Capture the cell that displays the provided text and extract its [x, y] central coordinate. 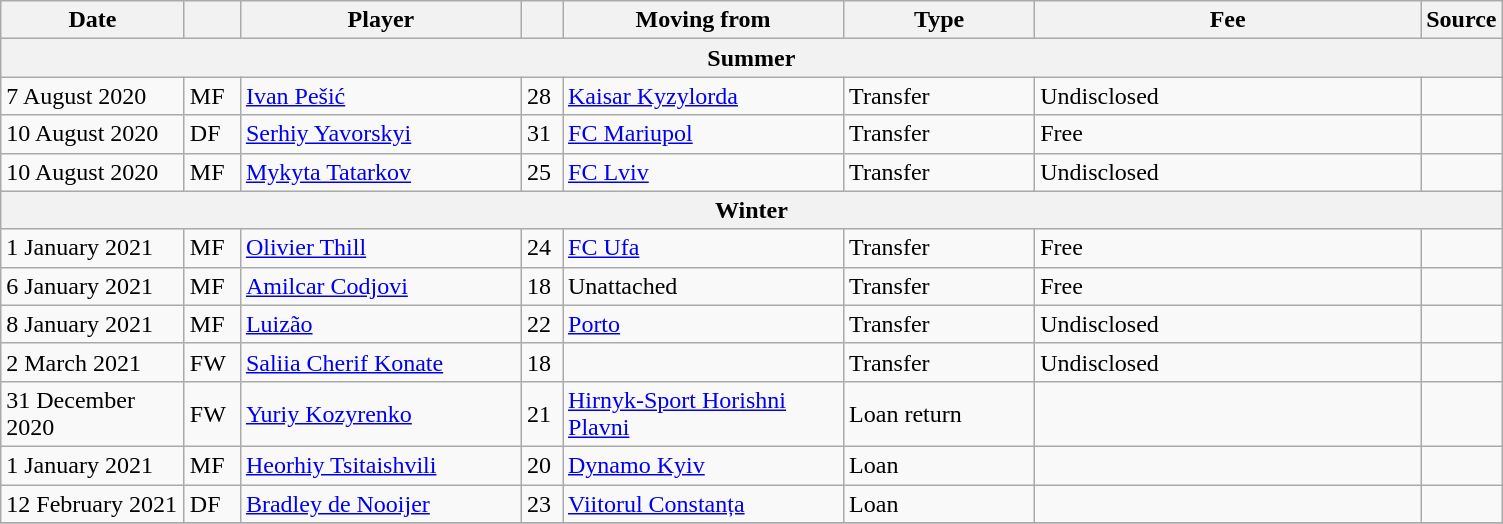
Heorhiy Tsitaishvili [380, 465]
Moving from [702, 20]
Date [93, 20]
Fee [1228, 20]
FC Mariupol [702, 134]
6 January 2021 [93, 286]
Source [1462, 20]
Luizão [380, 324]
Ivan Pešić [380, 96]
23 [542, 503]
Winter [752, 210]
12 February 2021 [93, 503]
20 [542, 465]
Unattached [702, 286]
24 [542, 248]
FC Ufa [702, 248]
Kaisar Kyzylorda [702, 96]
22 [542, 324]
Bradley de Nooijer [380, 503]
Saliia Cherif Konate [380, 362]
Player [380, 20]
31 December 2020 [93, 414]
Dynamo Kyiv [702, 465]
Olivier Thill [380, 248]
31 [542, 134]
Yuriy Kozyrenko [380, 414]
Hirnyk-Sport Horishni Plavni [702, 414]
7 August 2020 [93, 96]
Mykyta Tatarkov [380, 172]
FC Lviv [702, 172]
Amilcar Codjovi [380, 286]
Summer [752, 58]
Serhiy Yavorskyi [380, 134]
28 [542, 96]
21 [542, 414]
8 January 2021 [93, 324]
Type [940, 20]
2 March 2021 [93, 362]
25 [542, 172]
Porto [702, 324]
Loan return [940, 414]
Viitorul Constanța [702, 503]
